Find where the given text appears and provide that cell's center as [x, y] coordinate. 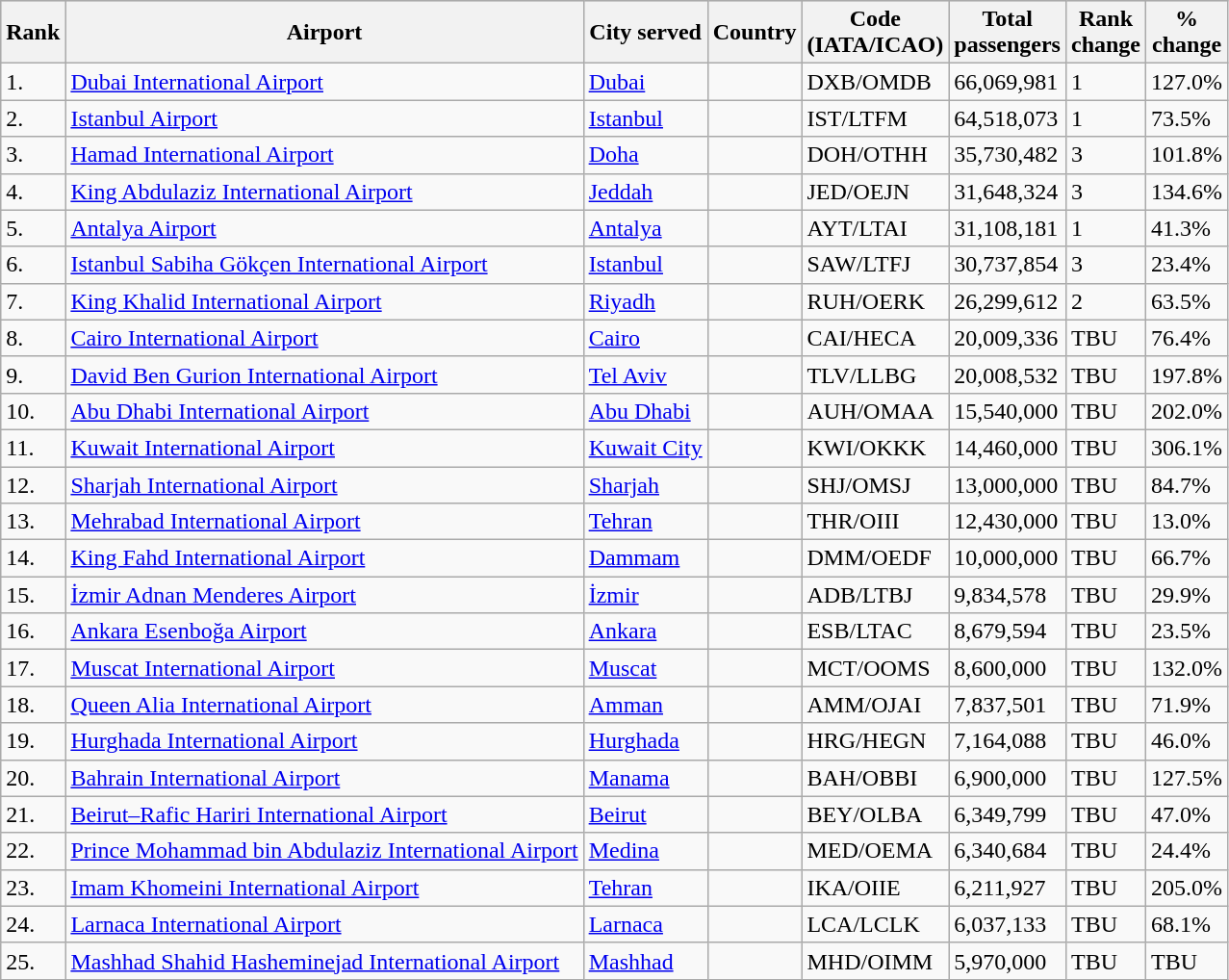
41.3% [1188, 228]
15. [33, 595]
DMM/OEDF [876, 558]
Airport [324, 33]
AUH/OMAA [876, 411]
9. [33, 374]
13.0% [1188, 522]
KWI/OKKK [876, 448]
64,518,073 [1008, 118]
71.9% [1188, 705]
7,164,088 [1008, 741]
Ankara Esenboğa Airport [324, 632]
76.4% [1188, 338]
13. [33, 522]
132.0% [1188, 668]
Beirut–Rafic Hariri International Airport [324, 814]
Queen Alia International Airport [324, 705]
City served [645, 33]
11. [33, 448]
Kuwait City [645, 448]
8,600,000 [1008, 668]
63.5% [1188, 301]
23. [33, 888]
73.5% [1188, 118]
15,540,000 [1008, 411]
Hamad International Airport [324, 155]
HRG/HEGN [876, 741]
66.7% [1188, 558]
35,730,482 [1008, 155]
12,430,000 [1008, 522]
SAW/LTFJ [876, 265]
8. [33, 338]
101.8% [1188, 155]
AMM/OJAI [876, 705]
6,211,927 [1008, 888]
Mashhad [645, 961]
MED/OEMA [876, 851]
20. [33, 778]
4. [33, 192]
66,069,981 [1008, 82]
Mehrabad International Airport [324, 522]
205.0% [1188, 888]
7. [33, 301]
10. [33, 411]
Muscat International Airport [324, 668]
25. [33, 961]
5,970,000 [1008, 961]
Larnaca [645, 924]
Country [755, 33]
12. [33, 484]
Abu Dhabi International Airport [324, 411]
LCA/LCLK [876, 924]
Bahrain International Airport [324, 778]
19. [33, 741]
Totalpassengers [1008, 33]
Ankara [645, 632]
6. [33, 265]
Dammam [645, 558]
DOH/OTHH [876, 155]
197.8% [1188, 374]
22. [33, 851]
TLV/LLBG [876, 374]
Mashhad Shahid Hasheminejad International Airport [324, 961]
127.0% [1188, 82]
Istanbul Sabiha Gökçen International Airport [324, 265]
ESB/LTAC [876, 632]
6,900,000 [1008, 778]
30,737,854 [1008, 265]
Antalya [645, 228]
17. [33, 668]
David Ben Gurion International Airport [324, 374]
127.5% [1188, 778]
Istanbul Airport [324, 118]
6,037,133 [1008, 924]
Doha [645, 155]
İzmir [645, 595]
King Fahd International Airport [324, 558]
1. [33, 82]
26,299,612 [1008, 301]
2. [33, 118]
31,108,181 [1008, 228]
23.5% [1188, 632]
Cairo [645, 338]
Sharjah International Airport [324, 484]
AYT/LTAI [876, 228]
47.0% [1188, 814]
84.7% [1188, 484]
Medina [645, 851]
BAH/OBBI [876, 778]
ADB/LTBJ [876, 595]
BEY/OLBA [876, 814]
Jeddah [645, 192]
31,648,324 [1008, 192]
Tel Aviv [645, 374]
IST/LTFM [876, 118]
Code(IATA/ICAO) [876, 33]
2 [1105, 301]
JED/OEJN [876, 192]
King Abdulaziz International Airport [324, 192]
14. [33, 558]
Sharjah [645, 484]
68.1% [1188, 924]
SHJ/OMSJ [876, 484]
Cairo International Airport [324, 338]
23.4% [1188, 265]
Abu Dhabi [645, 411]
306.1% [1188, 448]
Kuwait International Airport [324, 448]
16. [33, 632]
Rank [33, 33]
5. [33, 228]
Larnaca International Airport [324, 924]
MHD/OIMM [876, 961]
9,834,578 [1008, 595]
İzmir Adnan Menderes Airport [324, 595]
20,009,336 [1008, 338]
7,837,501 [1008, 705]
6,349,799 [1008, 814]
18. [33, 705]
46.0% [1188, 741]
RUH/OERK [876, 301]
Dubai International Airport [324, 82]
Muscat [645, 668]
29.9% [1188, 595]
21. [33, 814]
Amman [645, 705]
Dubai [645, 82]
10,000,000 [1008, 558]
134.6% [1188, 192]
Riyadh [645, 301]
Rankchange [1105, 33]
Manama [645, 778]
DXB/OMDB [876, 82]
3. [33, 155]
CAI/HECA [876, 338]
Antalya Airport [324, 228]
Imam Khomeini International Airport [324, 888]
14,460,000 [1008, 448]
24.4% [1188, 851]
8,679,594 [1008, 632]
20,008,532 [1008, 374]
24. [33, 924]
King Khalid International Airport [324, 301]
Hurghada International Airport [324, 741]
6,340,684 [1008, 851]
%change [1188, 33]
THR/OIII [876, 522]
Beirut [645, 814]
IKA/OIIE [876, 888]
Prince Mohammad bin Abdulaziz International Airport [324, 851]
202.0% [1188, 411]
MCT/OOMS [876, 668]
13,000,000 [1008, 484]
Hurghada [645, 741]
